Identify which cell holds the provided text, then report its [X, Y] central coordinate. 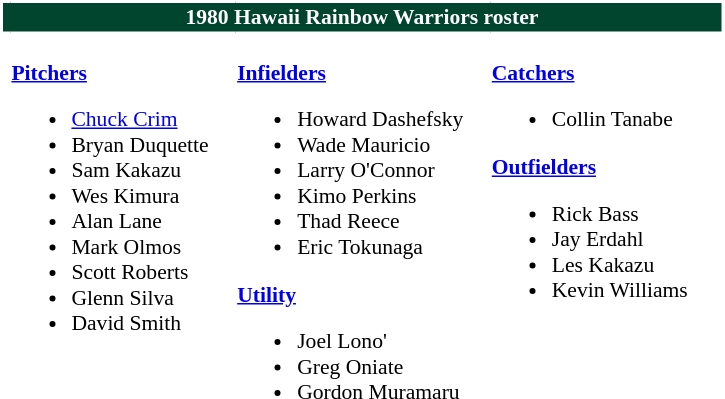
1980 Hawaii Rainbow Warriors roster [362, 18]
